From the cell containing the given text, extract its center point as (x, y) coordinate. 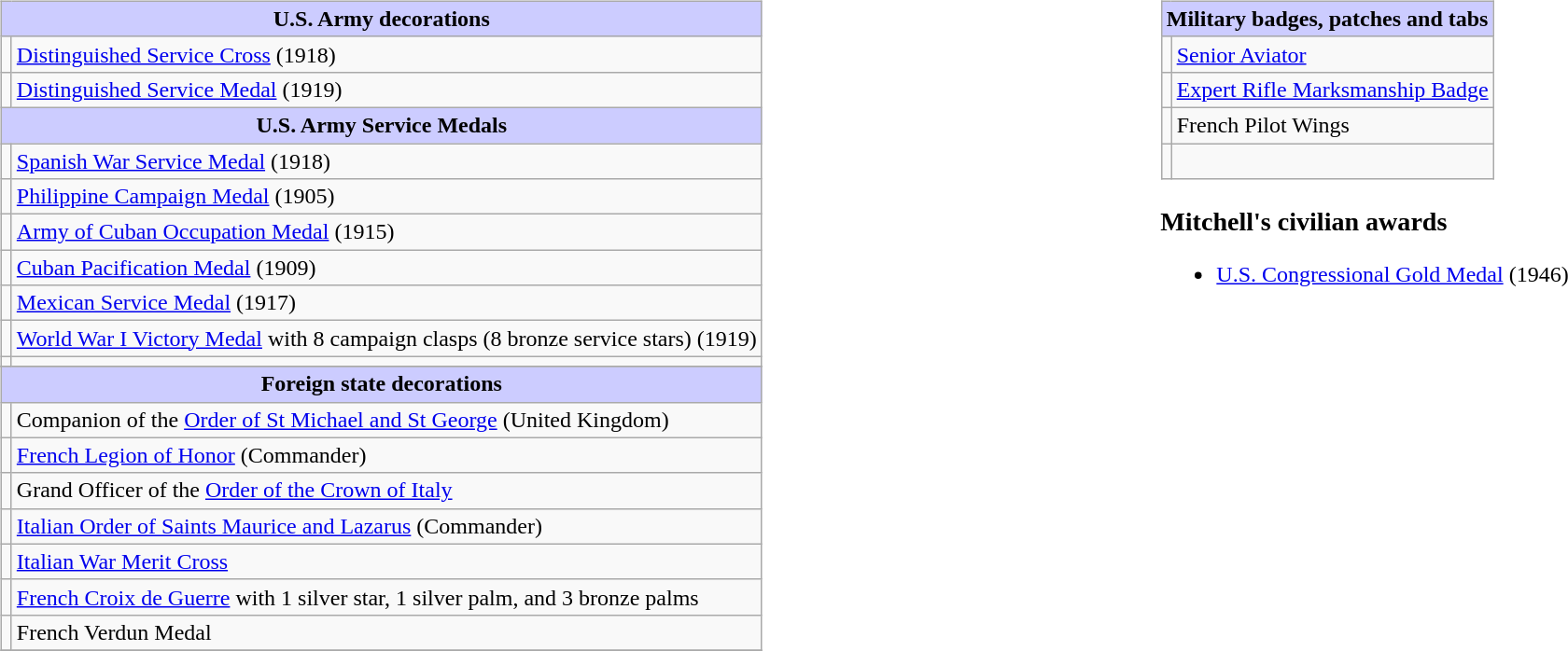
French Pilot Wings (1333, 125)
French Verdun Medal (386, 632)
Philippine Campaign Medal (1905) (386, 197)
French Croix de Guerre with 1 silver star, 1 silver palm, and 3 bronze palms (386, 597)
U.S. Army decorations (381, 19)
French Legion of Honor (Commander) (386, 455)
Distinguished Service Medal (1919) (386, 90)
Companion of the Order of St Michael and St George (United Kingdom) (386, 420)
U.S. Army Service Medals (381, 125)
Expert Rifle Marksmanship Badge (1333, 90)
Italian War Merit Cross (386, 561)
Distinguished Service Cross (1918) (386, 54)
Foreign state decorations (381, 384)
Italian Order of Saints Maurice and Lazarus (Commander) (386, 526)
Military badges, patches and tabs (1327, 19)
World War I Victory Medal with 8 campaign clasps (8 bronze service stars) (1919) (386, 339)
Grand Officer of the Order of the Crown of Italy (386, 491)
Spanish War Service Medal (1918) (386, 161)
Army of Cuban Occupation Medal (1915) (386, 232)
Mexican Service Medal (1917) (386, 303)
Cuban Pacification Medal (1909) (386, 268)
Senior Aviator (1333, 54)
